Scan for the cell matching the given text and deliver its (x, y) coordinate at center. 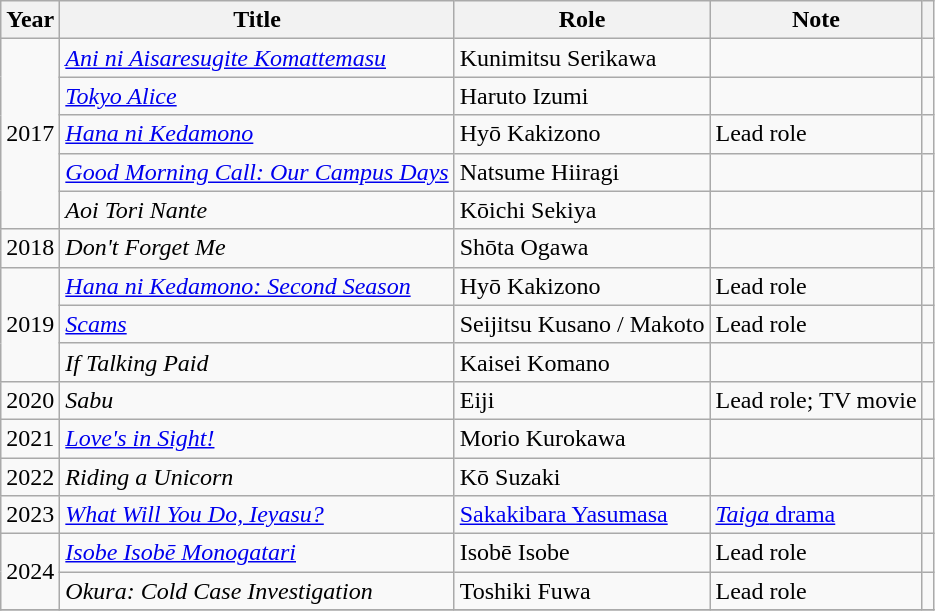
Year (30, 20)
Lead role; TV movie (816, 400)
If Talking Paid (257, 362)
Role (582, 20)
Okura: Cold Case Investigation (257, 591)
2020 (30, 400)
Sakakibara Yasumasa (582, 515)
Note (816, 20)
Natsume Hiiragi (582, 172)
2019 (30, 324)
Sabu (257, 400)
Shōta Ogawa (582, 248)
What Will You Do, Ieyasu? (257, 515)
Good Morning Call: Our Campus Days (257, 172)
Kunimitsu Serikawa (582, 58)
Kō Suzaki (582, 477)
Isobē Isobe (582, 553)
Don't Forget Me (257, 248)
Toshiki Fuwa (582, 591)
Kaisei Komano (582, 362)
2022 (30, 477)
Morio Kurokawa (582, 438)
Taiga drama (816, 515)
2021 (30, 438)
Isobe Isobē Monogatari (257, 553)
Hana ni Kedamono: Second Season (257, 286)
Aoi Tori Nante (257, 210)
Ani ni Aisaresugite Komattemasu (257, 58)
Hana ni Kedamono (257, 134)
Title (257, 20)
2023 (30, 515)
Tokyo Alice (257, 96)
Kōichi Sekiya (582, 210)
Scams (257, 324)
Haruto Izumi (582, 96)
Riding a Unicorn (257, 477)
2018 (30, 248)
Seijitsu Kusano / Makoto (582, 324)
Love's in Sight! (257, 438)
2017 (30, 134)
2024 (30, 572)
Eiji (582, 400)
